Capture the cell that displays the provided text and extract its (x, y) central coordinate. 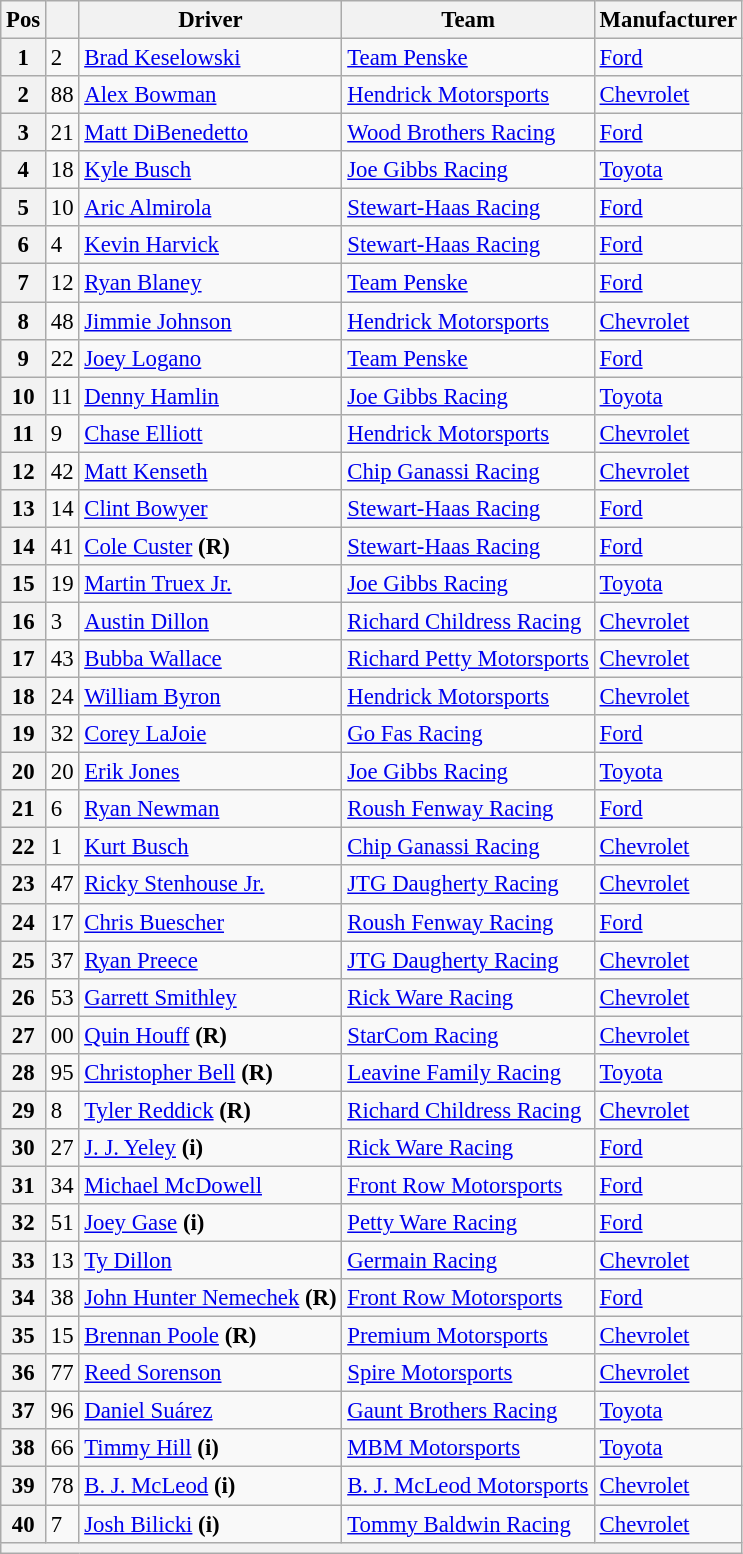
30 (24, 1148)
Joey Logano (210, 358)
51 (62, 1223)
Spire Motorsports (468, 1373)
Ty Dillon (210, 1261)
Martin Truex Jr. (210, 584)
Austin Dillon (210, 621)
53 (62, 997)
47 (62, 885)
39 (24, 1486)
Team (468, 20)
41 (62, 546)
Germain Racing (468, 1261)
Kyle Busch (210, 170)
Ryan Preece (210, 960)
Petty Ware Racing (468, 1223)
16 (24, 621)
Brennan Poole (R) (210, 1336)
28 (24, 1073)
J. J. Yeley (i) (210, 1148)
Matt DiBenedetto (210, 133)
43 (62, 659)
Kurt Busch (210, 847)
33 (24, 1261)
78 (62, 1486)
Clint Bowyer (210, 509)
Brad Keselowski (210, 58)
Cole Custer (R) (210, 546)
Reed Sorenson (210, 1373)
5 (24, 208)
25 (24, 960)
MBM Motorsports (468, 1449)
Ryan Blaney (210, 283)
Manufacturer (668, 20)
Go Fas Racing (468, 734)
B. J. McLeod Motorsports (468, 1486)
26 (24, 997)
Corey LaJoie (210, 734)
42 (62, 471)
Leavine Family Racing (468, 1073)
Wood Brothers Racing (468, 133)
Ryan Newman (210, 809)
48 (62, 321)
William Byron (210, 697)
Jimmie Johnson (210, 321)
Denny Hamlin (210, 396)
Alex Bowman (210, 95)
00 (62, 1035)
29 (24, 1110)
Ricky Stenhouse Jr. (210, 885)
Quin Houff (R) (210, 1035)
Richard Petty Motorsports (468, 659)
Pos (24, 20)
95 (62, 1073)
Timmy Hill (i) (210, 1449)
77 (62, 1373)
Driver (210, 20)
Erik Jones (210, 772)
Tommy Baldwin Racing (468, 1524)
Michael McDowell (210, 1185)
Josh Bilicki (i) (210, 1524)
Joey Gase (i) (210, 1223)
Matt Kenseth (210, 471)
Aric Almirola (210, 208)
Chris Buescher (210, 922)
Daniel Suárez (210, 1411)
23 (24, 885)
Kevin Harvick (210, 245)
John Hunter Nemechek (R) (210, 1298)
96 (62, 1411)
Premium Motorsports (468, 1336)
StarCom Racing (468, 1035)
Tyler Reddick (R) (210, 1110)
66 (62, 1449)
Christopher Bell (R) (210, 1073)
Bubba Wallace (210, 659)
35 (24, 1336)
Garrett Smithley (210, 997)
Gaunt Brothers Racing (468, 1411)
88 (62, 95)
36 (24, 1373)
Chase Elliott (210, 433)
B. J. McLeod (i) (210, 1486)
31 (24, 1185)
40 (24, 1524)
